Locate the cell with the specified text and output its [X, Y] center coordinate. 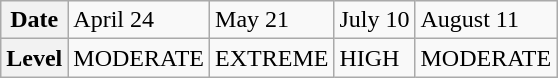
August 11 [486, 20]
Level [34, 58]
May 21 [272, 20]
July 10 [374, 20]
EXTREME [272, 58]
April 24 [139, 20]
Date [34, 20]
HIGH [374, 58]
